Output the (X, Y) coordinate of the center of the cell containing the given text.  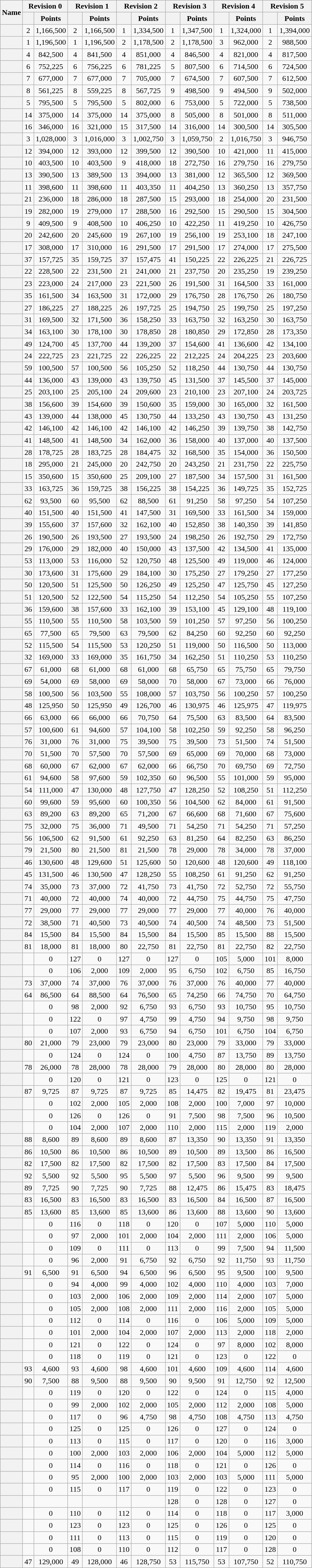
130,975 (197, 705)
226,725 (294, 259)
12,750 (246, 1381)
209,100 (148, 476)
110,750 (294, 1562)
293,000 (197, 199)
115,750 (197, 1562)
217,000 (99, 284)
203,725 (294, 392)
245,000 (99, 464)
607,500 (246, 79)
236,000 (51, 199)
316,000 (197, 127)
360,250 (246, 187)
14,475 (197, 1091)
119,100 (294, 609)
300,500 (246, 127)
171,500 (99, 320)
321,000 (99, 127)
145,500 (246, 380)
81,250 (197, 838)
254,000 (246, 199)
75,600 (294, 814)
137,700 (99, 344)
175,600 (99, 573)
150,600 (148, 404)
389,500 (99, 175)
502,000 (294, 91)
241,000 (148, 271)
11,500 (294, 1248)
505,000 (197, 115)
152,850 (197, 525)
158,250 (148, 320)
841,500 (99, 54)
223,000 (51, 284)
116,000 (99, 561)
846,500 (197, 54)
64,750 (294, 995)
156,225 (148, 488)
10,000 (294, 1103)
288,500 (148, 211)
107,750 (246, 1562)
129,100 (246, 609)
Revision 2 (141, 6)
197,725 (148, 308)
225,750 (294, 464)
115,250 (148, 597)
275,500 (294, 247)
100,600 (51, 730)
168,500 (197, 452)
292,500 (197, 211)
15,475 (246, 1188)
102,350 (148, 778)
126,250 (148, 585)
66,600 (197, 814)
84,000 (246, 802)
403,350 (148, 187)
738,500 (294, 103)
559,225 (99, 91)
222,725 (51, 356)
988,500 (294, 42)
253,100 (246, 235)
163,100 (51, 332)
724,500 (294, 67)
1,394,000 (294, 30)
150,000 (148, 549)
141,850 (294, 525)
52,750 (246, 886)
178,100 (99, 332)
186,225 (51, 308)
426,750 (294, 223)
245,600 (99, 235)
310,000 (99, 247)
282,000 (51, 211)
159,600 (51, 609)
404,250 (197, 187)
125,250 (197, 585)
118,250 (197, 368)
494,500 (246, 91)
154,225 (197, 488)
102,250 (197, 730)
308,000 (51, 247)
125,975 (246, 705)
13,500 (246, 1152)
60,000 (51, 766)
243,250 (197, 464)
18,475 (294, 1188)
204,225 (246, 356)
84,250 (197, 633)
74,750 (246, 995)
21,000 (51, 1043)
57,250 (294, 826)
210,100 (197, 392)
612,500 (294, 79)
178,725 (51, 452)
128,750 (148, 1562)
Revision 3 (190, 6)
1,028,000 (51, 139)
55,750 (294, 886)
95,600 (99, 802)
567,725 (148, 91)
419,250 (246, 223)
173,600 (51, 573)
851,000 (148, 54)
203,600 (294, 356)
182,000 (99, 549)
221,725 (99, 356)
118,100 (294, 862)
369,500 (294, 175)
32,000 (51, 826)
274,000 (246, 247)
242,600 (51, 235)
136,600 (246, 344)
256,100 (197, 235)
409,500 (51, 223)
184,100 (148, 573)
753,000 (197, 103)
381,000 (197, 175)
75,500 (197, 717)
228,500 (51, 271)
26,000 (51, 1067)
175,250 (197, 573)
129,000 (51, 1562)
47,750 (294, 898)
163,250 (246, 320)
191,500 (197, 284)
295,000 (51, 464)
179,250 (246, 573)
35,000 (51, 886)
130,000 (99, 790)
150,225 (197, 259)
239,250 (294, 271)
1,016,000 (99, 139)
12,500 (294, 1381)
Revision 4 (238, 6)
242,750 (148, 464)
1,059,750 (197, 139)
116,500 (246, 645)
134,500 (246, 549)
145,000 (294, 380)
781,225 (148, 67)
Revision 5 (287, 6)
172,750 (294, 537)
101,000 (246, 778)
511,000 (294, 115)
209,600 (148, 392)
65,750 (197, 669)
267,100 (148, 235)
135,000 (294, 549)
120,250 (148, 645)
82,250 (246, 838)
1,016,750 (246, 139)
149,725 (246, 488)
842,500 (51, 54)
49,500 (148, 826)
103,750 (197, 693)
235,250 (246, 271)
498,500 (197, 91)
70,000 (246, 754)
177,250 (294, 573)
79,750 (294, 669)
93,500 (51, 500)
157,725 (51, 259)
365,500 (246, 175)
69,750 (246, 766)
212,225 (197, 356)
126,700 (148, 705)
96,250 (294, 730)
76,000 (294, 681)
714,500 (246, 67)
23,475 (294, 1091)
817,500 (294, 54)
127,250 (294, 585)
120,750 (148, 561)
138,000 (99, 416)
147,500 (148, 513)
Revision 0 (45, 6)
Revision 1 (92, 6)
305,500 (294, 127)
221,500 (148, 284)
173,350 (294, 332)
162,000 (148, 440)
187,500 (197, 476)
111,000 (51, 790)
203,100 (51, 392)
421,000 (246, 151)
97,600 (99, 778)
180,850 (197, 332)
161,750 (148, 657)
152,725 (294, 488)
108,000 (148, 693)
54,000 (51, 681)
180,750 (294, 296)
99,600 (51, 802)
71,200 (148, 814)
136,000 (51, 380)
418,000 (148, 163)
188,225 (99, 308)
12,475 (197, 1188)
164,500 (246, 284)
192,750 (246, 537)
16,750 (294, 971)
104,500 (197, 802)
165,000 (246, 404)
172,850 (246, 332)
946,750 (294, 139)
130,500 (99, 874)
76,500 (148, 995)
Name (11, 12)
705,000 (148, 79)
153,100 (197, 609)
346,000 (51, 127)
130,600 (51, 862)
70,750 (148, 717)
124,700 (51, 344)
124,000 (294, 561)
154,000 (246, 452)
129,600 (99, 862)
399,500 (148, 151)
157,475 (148, 259)
19,475 (246, 1091)
150,500 (294, 452)
101,250 (197, 621)
155,600 (51, 525)
161,000 (294, 284)
304,500 (294, 211)
205,100 (99, 392)
63,000 (51, 717)
131,250 (294, 416)
722,000 (246, 103)
194,750 (197, 308)
237,750 (197, 271)
128,000 (99, 1562)
287,500 (148, 199)
183,725 (99, 452)
1,324,000 (246, 30)
197,250 (294, 308)
1,347,500 (197, 30)
71,600 (246, 814)
279,000 (99, 211)
408,500 (99, 223)
176,000 (51, 549)
139,200 (148, 344)
140,350 (246, 525)
415,000 (294, 151)
65,000 (197, 754)
756,225 (99, 67)
137,000 (246, 440)
48,500 (246, 923)
286,000 (99, 199)
393,000 (99, 151)
406,250 (148, 223)
231,750 (246, 464)
163,725 (51, 488)
133,250 (197, 416)
66,750 (197, 766)
34,000 (246, 850)
207,100 (246, 392)
422,250 (197, 223)
172,000 (148, 296)
807,500 (197, 67)
247,100 (294, 235)
1,002,750 (148, 139)
119,975 (294, 705)
357,750 (294, 187)
77,500 (51, 633)
821,000 (246, 54)
75,750 (246, 669)
36,000 (99, 826)
142,750 (294, 428)
125,600 (148, 862)
561,225 (51, 91)
146,250 (197, 428)
122,500 (99, 597)
104,100 (148, 730)
100,350 (148, 802)
199,750 (246, 308)
290,500 (246, 211)
127,750 (148, 790)
501,000 (246, 115)
157,500 (246, 476)
163,500 (99, 296)
66,000 (99, 717)
190,500 (51, 537)
72,750 (294, 766)
95,000 (294, 778)
38,500 (51, 923)
802,000 (148, 103)
96,500 (197, 778)
158,000 (197, 440)
86,250 (294, 838)
134,100 (294, 344)
106,500 (51, 838)
272,750 (197, 163)
752,225 (51, 67)
962,000 (246, 42)
156,600 (51, 404)
86,500 (51, 995)
178,850 (148, 332)
74,250 (197, 995)
162,250 (197, 657)
674,500 (197, 79)
184,475 (148, 452)
317,500 (148, 127)
1,334,500 (148, 30)
198,250 (197, 537)
125,750 (246, 585)
95,500 (99, 500)
